Scan for the cell matching the given text and deliver its [X, Y] coordinate at center. 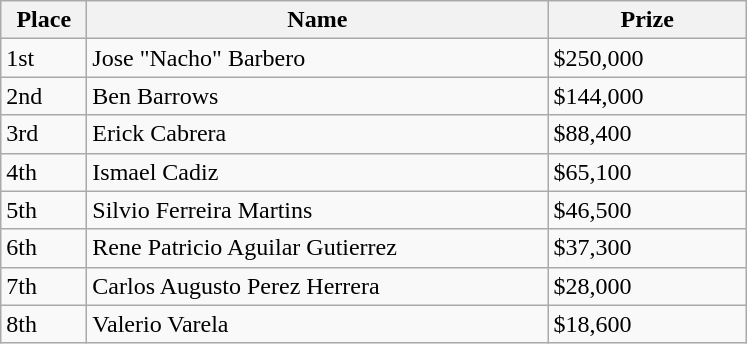
Carlos Augusto Perez Herrera [318, 286]
Prize [648, 20]
7th [44, 286]
$88,400 [648, 134]
5th [44, 210]
1st [44, 58]
4th [44, 172]
Silvio Ferreira Martins [318, 210]
Valerio Varela [318, 324]
$46,500 [648, 210]
$37,300 [648, 248]
2nd [44, 96]
Jose "Nacho" Barbero [318, 58]
Ben Barrows [318, 96]
$144,000 [648, 96]
$18,600 [648, 324]
Place [44, 20]
Erick Cabrera [318, 134]
$250,000 [648, 58]
3rd [44, 134]
6th [44, 248]
8th [44, 324]
$65,100 [648, 172]
Rene Patricio Aguilar Gutierrez [318, 248]
Ismael Cadiz [318, 172]
$28,000 [648, 286]
Name [318, 20]
